From the cell containing the given text, extract its center point as (x, y) coordinate. 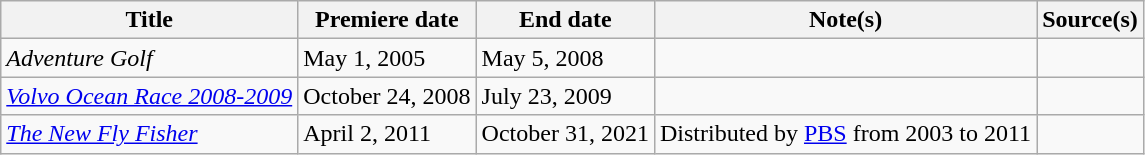
Premiere date (387, 20)
October 31, 2021 (565, 134)
July 23, 2009 (565, 96)
May 1, 2005 (387, 58)
Volvo Ocean Race 2008-2009 (150, 96)
April 2, 2011 (387, 134)
End date (565, 20)
Distributed by PBS from 2003 to 2011 (845, 134)
Source(s) (1090, 20)
May 5, 2008 (565, 58)
The New Fly Fisher (150, 134)
Note(s) (845, 20)
Adventure Golf (150, 58)
Title (150, 20)
October 24, 2008 (387, 96)
